Extract the [X, Y] coordinate from the center of the cell holding the provided text.  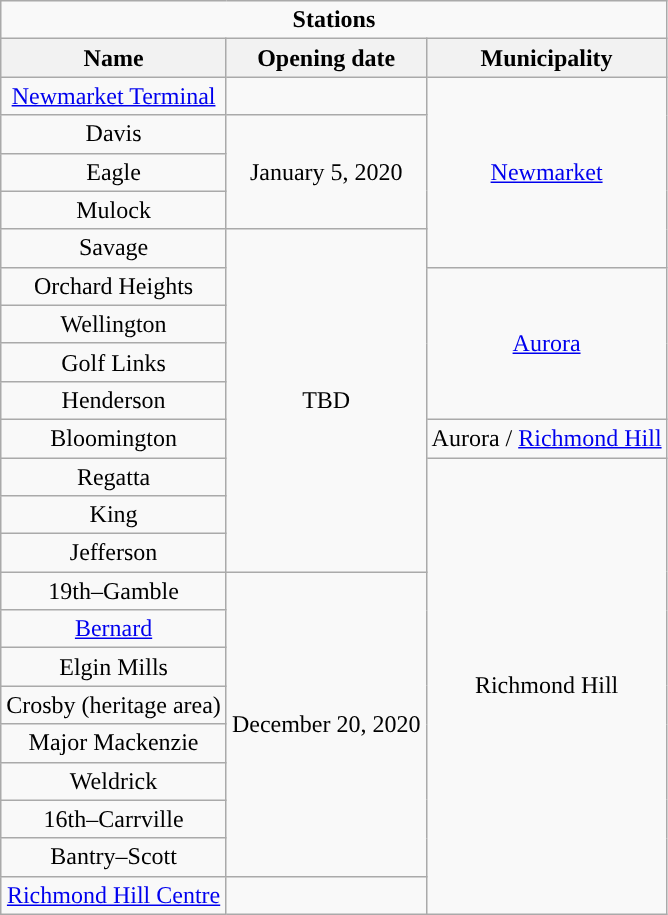
January 5, 2020 [326, 172]
December 20, 2020 [326, 724]
Weldrick [114, 781]
Bloomington [114, 438]
Bernard [114, 629]
Elgin Mills [114, 667]
Mulock [114, 210]
Richmond Hill [546, 686]
Regatta [114, 477]
Newmarket Terminal [114, 96]
Orchard Heights [114, 286]
16th–Carrville [114, 819]
Major Mackenzie [114, 743]
Municipality [546, 58]
Newmarket [546, 172]
Aurora [546, 343]
Davis [114, 134]
Savage [114, 248]
Henderson [114, 400]
TBD [326, 400]
Opening date [326, 58]
Golf Links [114, 362]
Richmond Hill Centre [114, 895]
Bantry–Scott [114, 857]
Jefferson [114, 553]
19th–Gamble [114, 591]
Wellington [114, 324]
King [114, 515]
Crosby (heritage area) [114, 705]
Stations [334, 20]
Name [114, 58]
Aurora / Richmond Hill [546, 438]
Eagle [114, 172]
